Locate the cell with the specified text and output its [X, Y] center coordinate. 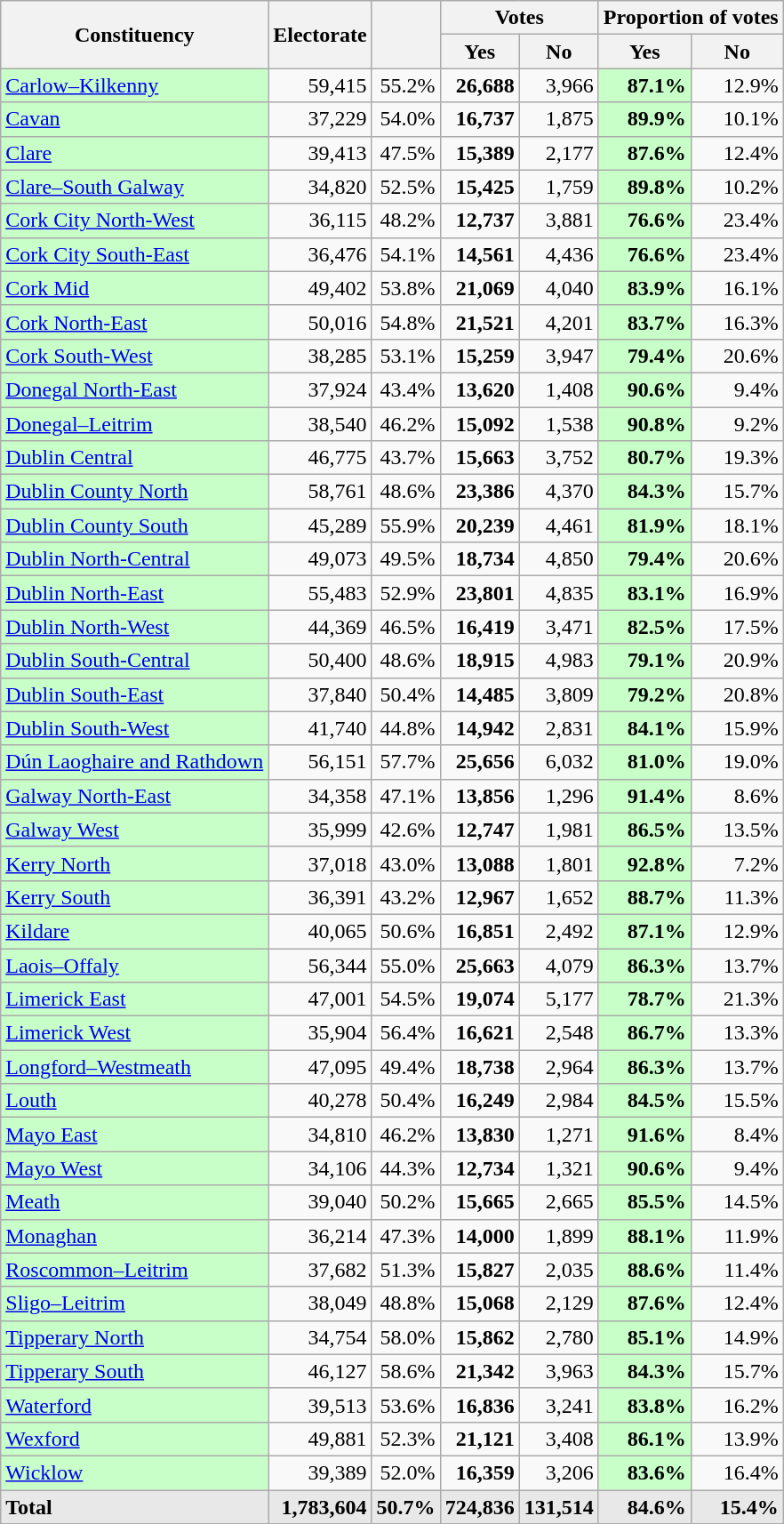
2,964 [558, 1067]
1,801 [558, 863]
15.4% [737, 1507]
81.9% [644, 525]
34,358 [320, 796]
21,069 [480, 288]
18,915 [480, 661]
37,840 [320, 694]
15,663 [480, 458]
90.8% [644, 424]
Roscommon–Leitrim [135, 1270]
1,296 [558, 796]
84.6% [644, 1507]
39,413 [320, 153]
Dublin North-West [135, 627]
12,967 [480, 897]
16.2% [737, 1405]
52.0% [405, 1472]
92.8% [644, 863]
47,001 [320, 999]
44.8% [405, 728]
47.3% [405, 1236]
39,389 [320, 1472]
3,752 [558, 458]
16.4% [737, 1472]
80.7% [644, 458]
52.5% [405, 187]
14.9% [737, 1337]
2,177 [558, 153]
Limerick East [135, 999]
16,249 [480, 1101]
15,389 [480, 153]
43.0% [405, 863]
4,436 [558, 254]
Donegal–Leitrim [135, 424]
56,151 [320, 762]
42.6% [405, 830]
15,068 [480, 1303]
Tipperary South [135, 1371]
12,747 [480, 830]
14.5% [737, 1202]
47.1% [405, 796]
46.5% [405, 627]
52.3% [405, 1439]
11.9% [737, 1236]
50.6% [405, 931]
15,862 [480, 1337]
Dublin North-East [135, 593]
16,419 [480, 627]
2,780 [558, 1337]
7.2% [737, 863]
19,074 [480, 999]
19.0% [737, 762]
1,321 [558, 1168]
1,652 [558, 897]
55.0% [405, 965]
53.1% [405, 356]
89.9% [644, 119]
50.2% [405, 1202]
46,127 [320, 1371]
4,201 [558, 322]
78.7% [644, 999]
13,830 [480, 1135]
23,801 [480, 593]
1,271 [558, 1135]
19.3% [737, 458]
14,000 [480, 1236]
2,548 [558, 1033]
35,999 [320, 830]
3,206 [558, 1472]
Cork South-West [135, 356]
13,620 [480, 389]
43.7% [405, 458]
52.9% [405, 593]
58.6% [405, 1371]
37,924 [320, 389]
49,881 [320, 1439]
Kerry North [135, 863]
83.6% [644, 1472]
85.5% [644, 1202]
16,621 [480, 1033]
49,402 [320, 288]
82.5% [644, 627]
18.1% [737, 525]
16.3% [737, 322]
Dublin South-West [135, 728]
58,761 [320, 492]
53.6% [405, 1405]
57.7% [405, 762]
3,881 [558, 221]
1,899 [558, 1236]
Dublin County North [135, 492]
36,115 [320, 221]
49,073 [320, 559]
85.1% [644, 1337]
48.2% [405, 221]
55.9% [405, 525]
20,239 [480, 525]
2,492 [558, 931]
18,738 [480, 1067]
Laois–Offaly [135, 965]
Sligo–Leitrim [135, 1303]
Galway West [135, 830]
5,177 [558, 999]
50,400 [320, 661]
10.2% [737, 187]
Dublin County South [135, 525]
79.1% [644, 661]
Mayo East [135, 1135]
8.4% [737, 1135]
Wicklow [135, 1472]
16,359 [480, 1472]
81.0% [644, 762]
4,850 [558, 559]
Votes [519, 18]
Electorate [320, 35]
43.4% [405, 389]
1,759 [558, 187]
Wexford [135, 1439]
86.7% [644, 1033]
3,241 [558, 1405]
Mayo West [135, 1168]
39,040 [320, 1202]
38,049 [320, 1303]
Longford–Westmeath [135, 1067]
4,461 [558, 525]
3,963 [558, 1371]
Cork North-East [135, 322]
44.3% [405, 1168]
Cork City South-East [135, 254]
Dublin Central [135, 458]
724,836 [480, 1507]
15.5% [737, 1101]
16.1% [737, 288]
47.5% [405, 153]
23,386 [480, 492]
Monaghan [135, 1236]
1,783,604 [320, 1507]
58.0% [405, 1337]
Dublin North-Central [135, 559]
10.1% [737, 119]
11.4% [737, 1270]
38,540 [320, 424]
86.5% [644, 830]
1,408 [558, 389]
48.8% [405, 1303]
18,734 [480, 559]
16.9% [737, 593]
11.3% [737, 897]
36,214 [320, 1236]
3,966 [558, 85]
14,942 [480, 728]
15,665 [480, 1202]
Total [135, 1507]
Dublin South-East [135, 694]
83.8% [644, 1405]
55.2% [405, 85]
12,734 [480, 1168]
34,754 [320, 1337]
20.8% [737, 694]
26,688 [480, 85]
Clare–South Galway [135, 187]
56,344 [320, 965]
8.6% [737, 796]
4,040 [558, 288]
3,809 [558, 694]
43.2% [405, 897]
54.0% [405, 119]
45,289 [320, 525]
91.6% [644, 1135]
1,875 [558, 119]
44,369 [320, 627]
2,984 [558, 1101]
50.7% [405, 1507]
53.8% [405, 288]
21,342 [480, 1371]
13.3% [737, 1033]
37,229 [320, 119]
34,810 [320, 1135]
1,538 [558, 424]
54.5% [405, 999]
14,561 [480, 254]
16,737 [480, 119]
35,904 [320, 1033]
14,485 [480, 694]
16,836 [480, 1405]
36,391 [320, 897]
88.7% [644, 897]
34,820 [320, 187]
Limerick West [135, 1033]
21,521 [480, 322]
88.6% [644, 1270]
59,415 [320, 85]
Proportion of votes [691, 18]
Dublin South-Central [135, 661]
4,370 [558, 492]
40,278 [320, 1101]
16,851 [480, 931]
Waterford [135, 1405]
79.2% [644, 694]
51.3% [405, 1270]
47,095 [320, 1067]
15,425 [480, 187]
Tipperary North [135, 1337]
36,476 [320, 254]
56.4% [405, 1033]
6,032 [558, 762]
Constituency [135, 35]
46,775 [320, 458]
3,408 [558, 1439]
83.9% [644, 288]
25,663 [480, 965]
21,121 [480, 1439]
4,983 [558, 661]
2,665 [558, 1202]
3,947 [558, 356]
86.1% [644, 1439]
54.8% [405, 322]
34,106 [320, 1168]
Meath [135, 1202]
83.1% [644, 593]
88.1% [644, 1236]
2,831 [558, 728]
37,682 [320, 1270]
84.5% [644, 1101]
131,514 [558, 1507]
20.9% [737, 661]
13,856 [480, 796]
Louth [135, 1101]
13,088 [480, 863]
50,016 [320, 322]
39,513 [320, 1405]
15.9% [737, 728]
54.1% [405, 254]
Kerry South [135, 897]
13.9% [737, 1439]
4,835 [558, 593]
2,129 [558, 1303]
13.5% [737, 830]
2,035 [558, 1270]
89.8% [644, 187]
Carlow–Kilkenny [135, 85]
49.5% [405, 559]
15,092 [480, 424]
Cork City North-West [135, 221]
15,827 [480, 1270]
40,065 [320, 931]
4,079 [558, 965]
Dún Laoghaire and Rathdown [135, 762]
91.4% [644, 796]
9.2% [737, 424]
83.7% [644, 322]
1,981 [558, 830]
49.4% [405, 1067]
Kildare [135, 931]
3,471 [558, 627]
Galway North-East [135, 796]
12,737 [480, 221]
38,285 [320, 356]
84.1% [644, 728]
21.3% [737, 999]
55,483 [320, 593]
37,018 [320, 863]
41,740 [320, 728]
15,259 [480, 356]
Clare [135, 153]
17.5% [737, 627]
Cork Mid [135, 288]
Cavan [135, 119]
Donegal North-East [135, 389]
25,656 [480, 762]
